Search for the cell housing the specified text and yield its (X, Y) center coordinate. 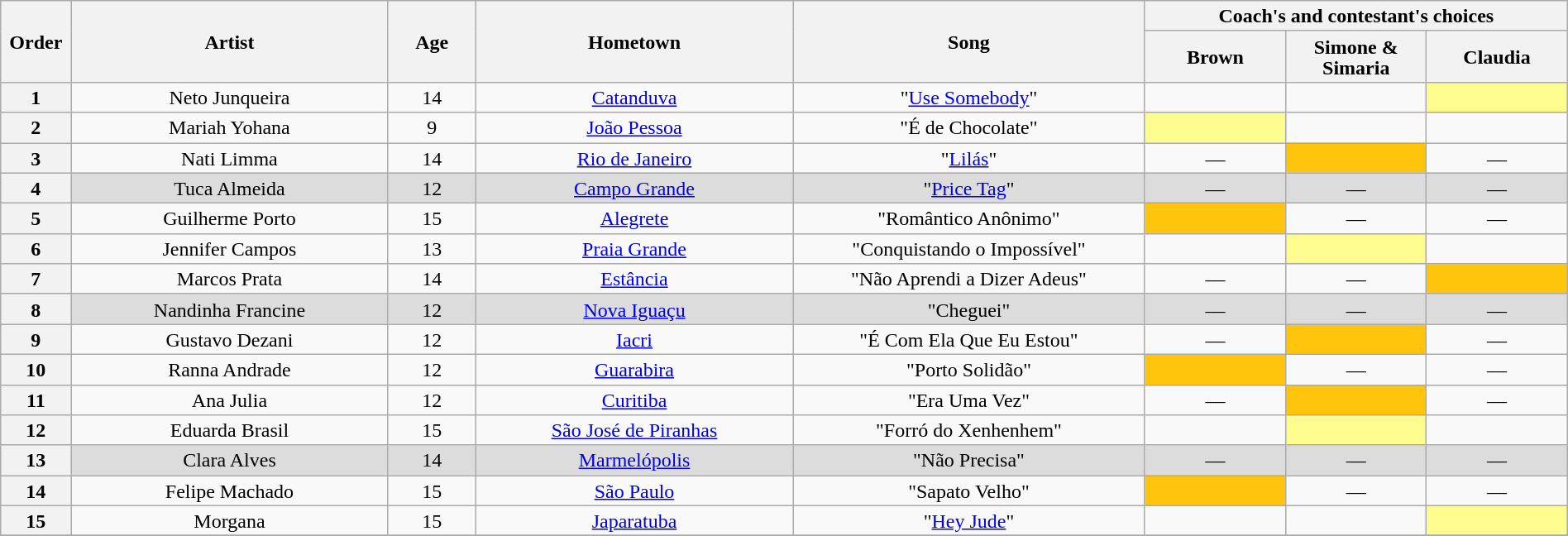
Felipe Machado (230, 491)
7 (36, 280)
Ana Julia (230, 400)
Marmelópolis (633, 460)
"É Com Ela Que Eu Estou" (969, 339)
"Conquistando o Impossível" (969, 248)
Curitiba (633, 400)
Guarabira (633, 369)
"Era Uma Vez" (969, 400)
Eduarda Brasil (230, 430)
Marcos Prata (230, 280)
1 (36, 98)
Jennifer Campos (230, 248)
Order (36, 41)
Estância (633, 280)
"É de Chocolate" (969, 127)
"Não Precisa" (969, 460)
Tuca Almeida (230, 189)
Age (432, 41)
Nati Limma (230, 157)
"Não Aprendi a Dizer Adeus" (969, 280)
"Cheguei" (969, 309)
São Paulo (633, 491)
Japaratuba (633, 521)
Nandinha Francine (230, 309)
6 (36, 248)
Brown (1215, 56)
Artist (230, 41)
Guilherme Porto (230, 218)
João Pessoa (633, 127)
Claudia (1497, 56)
Hometown (633, 41)
"Lilás" (969, 157)
"Hey Jude" (969, 521)
Alegrete (633, 218)
3 (36, 157)
Gustavo Dezani (230, 339)
Mariah Yohana (230, 127)
Catanduva (633, 98)
4 (36, 189)
"Romântico Anônimo" (969, 218)
"Price Tag" (969, 189)
Clara Alves (230, 460)
Morgana (230, 521)
5 (36, 218)
Simone & Simaria (1356, 56)
8 (36, 309)
Ranna Andrade (230, 369)
Neto Junqueira (230, 98)
Praia Grande (633, 248)
"Use Somebody" (969, 98)
Nova Iguaçu (633, 309)
10 (36, 369)
Coach's and contestant's choices (1356, 17)
Campo Grande (633, 189)
"Forró do Xenhenhem" (969, 430)
Rio de Janeiro (633, 157)
Song (969, 41)
"Porto Solidão" (969, 369)
"Sapato Velho" (969, 491)
São José de Piranhas (633, 430)
11 (36, 400)
2 (36, 127)
Iacri (633, 339)
